Output the (X, Y) coordinate of the center of the cell containing the given text.  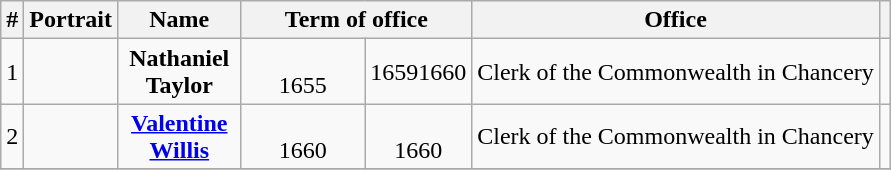
Office (676, 20)
2 (12, 136)
1 (12, 72)
Portrait (71, 20)
1655 (303, 72)
# (12, 20)
Nathaniel Taylor (179, 72)
Valentine Willis (179, 136)
Term of office (356, 20)
16591660 (418, 72)
Name (179, 20)
